Scan for the cell matching the given text and deliver its [x, y] coordinate at center. 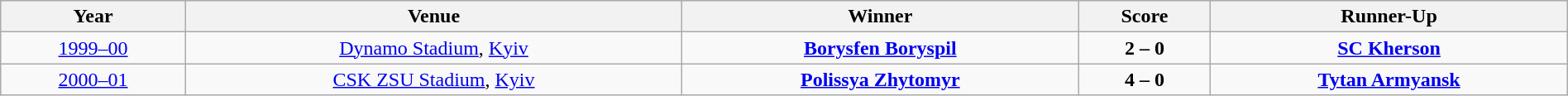
Dynamo Stadium, Kyiv [433, 48]
2 – 0 [1145, 48]
Borysfen Boryspil [880, 48]
2000–01 [93, 79]
Tytan Armyansk [1389, 79]
1999–00 [93, 48]
SC Kherson [1389, 48]
Polissya Zhytomyr [880, 79]
Venue [433, 17]
Runner-Up [1389, 17]
4 – 0 [1145, 79]
CSK ZSU Stadium, Kyiv [433, 79]
Winner [880, 17]
Score [1145, 17]
Year [93, 17]
